Determine the [X, Y] coordinate at the center of the cell enclosing the given text.  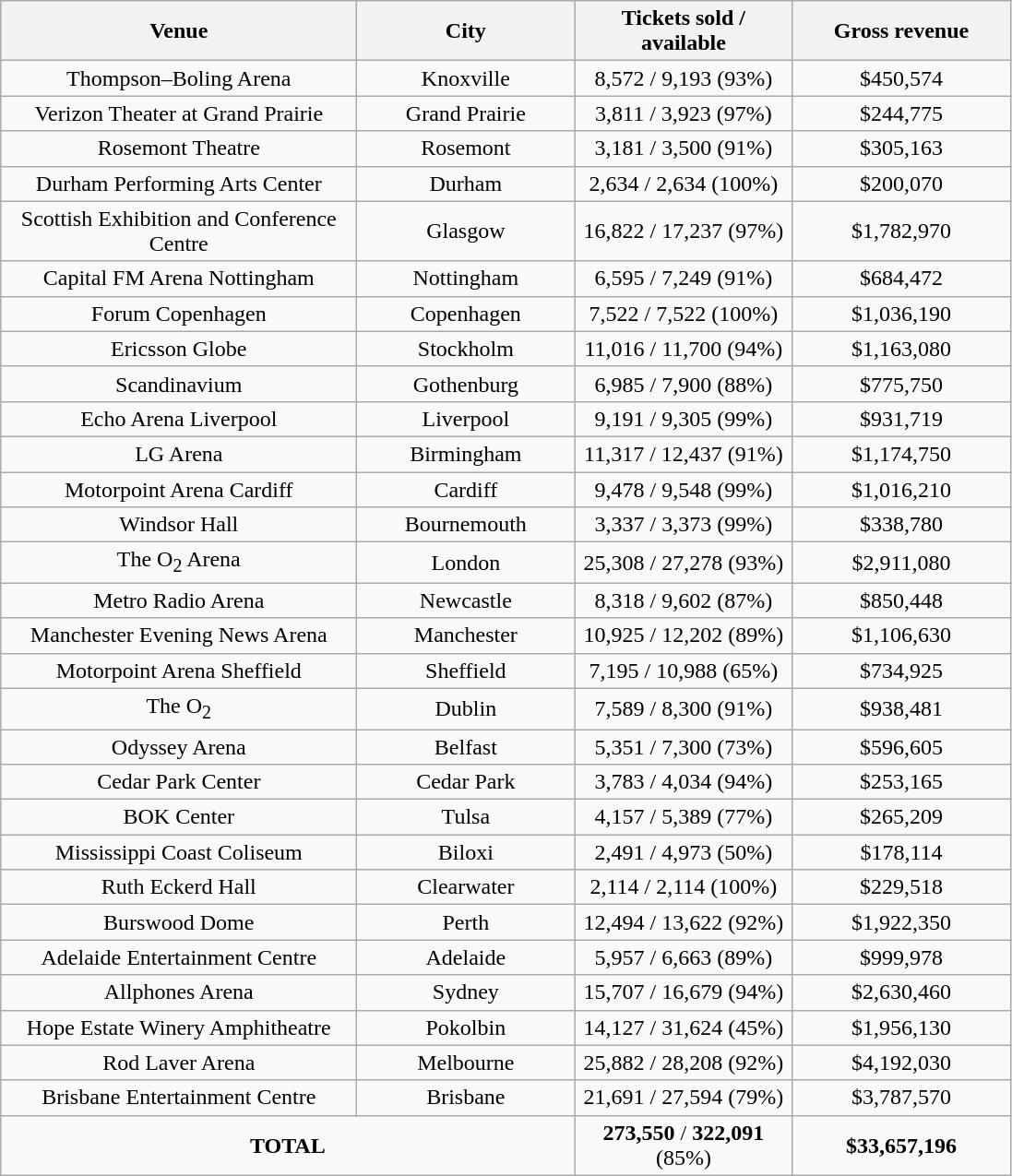
2,634 / 2,634 (100%) [684, 184]
Rod Laver Arena [179, 1063]
$1,174,750 [901, 454]
Scottish Exhibition and Conference Centre [179, 231]
Tulsa [466, 817]
$684,472 [901, 279]
Pokolbin [466, 1028]
8,318 / 9,602 (87%) [684, 600]
21,691 / 27,594 (79%) [684, 1098]
$338,780 [901, 525]
$1,163,080 [901, 349]
Windsor Hall [179, 525]
Dublin [466, 708]
The O2 [179, 708]
Motorpoint Arena Cardiff [179, 490]
Durham [466, 184]
The O2 Arena [179, 563]
15,707 / 16,679 (94%) [684, 992]
Birmingham [466, 454]
12,494 / 13,622 (92%) [684, 922]
$596,605 [901, 746]
Echo Arena Liverpool [179, 419]
London [466, 563]
Ericsson Globe [179, 349]
Bournemouth [466, 525]
5,351 / 7,300 (73%) [684, 746]
5,957 / 6,663 (89%) [684, 957]
$850,448 [901, 600]
Verizon Theater at Grand Prairie [179, 113]
$1,106,630 [901, 636]
3,811 / 3,923 (97%) [684, 113]
$450,574 [901, 78]
$33,657,196 [901, 1146]
Gross revenue [901, 31]
Sydney [466, 992]
14,127 / 31,624 (45%) [684, 1028]
Clearwater [466, 887]
3,337 / 3,373 (99%) [684, 525]
11,317 / 12,437 (91%) [684, 454]
Burswood Dome [179, 922]
Thompson–Boling Arena [179, 78]
2,491 / 4,973 (50%) [684, 852]
9,191 / 9,305 (99%) [684, 419]
3,783 / 4,034 (94%) [684, 782]
Liverpool [466, 419]
LG Arena [179, 454]
$244,775 [901, 113]
Mississippi Coast Coliseum [179, 852]
Brisbane Entertainment Centre [179, 1098]
$229,518 [901, 887]
Cedar Park Center [179, 782]
Newcastle [466, 600]
$1,922,350 [901, 922]
$253,165 [901, 782]
Manchester [466, 636]
$2,911,080 [901, 563]
Brisbane [466, 1098]
$775,750 [901, 384]
Motorpoint Arena Sheffield [179, 671]
Grand Prairie [466, 113]
Adelaide Entertainment Centre [179, 957]
6,985 / 7,900 (88%) [684, 384]
$200,070 [901, 184]
Durham Performing Arts Center [179, 184]
273,550 / 322,091 (85%) [684, 1146]
$999,978 [901, 957]
Sheffield [466, 671]
Melbourne [466, 1063]
Perth [466, 922]
7,522 / 7,522 (100%) [684, 314]
6,595 / 7,249 (91%) [684, 279]
City [466, 31]
Rosemont Theatre [179, 148]
Odyssey Arena [179, 746]
Adelaide [466, 957]
$1,036,190 [901, 314]
Glasgow [466, 231]
Rosemont [466, 148]
Tickets sold / available [684, 31]
Stockholm [466, 349]
10,925 / 12,202 (89%) [684, 636]
$734,925 [901, 671]
Gothenburg [466, 384]
Capital FM Arena Nottingham [179, 279]
7,589 / 8,300 (91%) [684, 708]
Nottingham [466, 279]
$938,481 [901, 708]
$931,719 [901, 419]
9,478 / 9,548 (99%) [684, 490]
Ruth Eckerd Hall [179, 887]
TOTAL [288, 1146]
Belfast [466, 746]
$305,163 [901, 148]
$2,630,460 [901, 992]
Allphones Arena [179, 992]
3,181 / 3,500 (91%) [684, 148]
$178,114 [901, 852]
25,882 / 28,208 (92%) [684, 1063]
Biloxi [466, 852]
Knoxville [466, 78]
11,016 / 11,700 (94%) [684, 349]
$4,192,030 [901, 1063]
Cedar Park [466, 782]
Manchester Evening News Arena [179, 636]
$1,956,130 [901, 1028]
$1,782,970 [901, 231]
Metro Radio Arena [179, 600]
16,822 / 17,237 (97%) [684, 231]
Forum Copenhagen [179, 314]
Scandinavium [179, 384]
Hope Estate Winery Amphitheatre [179, 1028]
25,308 / 27,278 (93%) [684, 563]
Cardiff [466, 490]
2,114 / 2,114 (100%) [684, 887]
$265,209 [901, 817]
7,195 / 10,988 (65%) [684, 671]
4,157 / 5,389 (77%) [684, 817]
$1,016,210 [901, 490]
Copenhagen [466, 314]
8,572 / 9,193 (93%) [684, 78]
BOK Center [179, 817]
$3,787,570 [901, 1098]
Venue [179, 31]
